Determine the [x, y] coordinate at the center of the cell enclosing the given text.  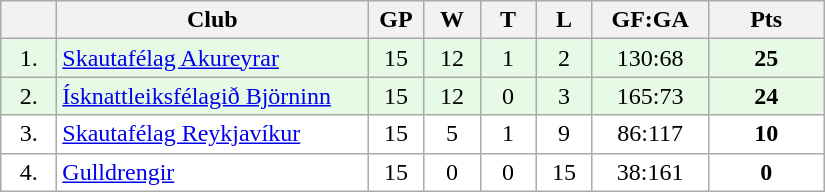
Ísknattleiksfélagið Björninn [212, 96]
38:161 [650, 172]
T [508, 20]
2. [29, 96]
Skautafélag Akureyrar [212, 58]
Gulldrengir [212, 172]
Club [212, 20]
86:117 [650, 134]
10 [766, 134]
130:68 [650, 58]
3 [564, 96]
3. [29, 134]
1. [29, 58]
24 [766, 96]
L [564, 20]
Pts [766, 20]
GF:GA [650, 20]
5 [452, 134]
25 [766, 58]
9 [564, 134]
165:73 [650, 96]
4. [29, 172]
2 [564, 58]
GP [396, 20]
Skautafélag Reykjavíkur [212, 134]
W [452, 20]
